Search for the cell housing the specified text and yield its [X, Y] center coordinate. 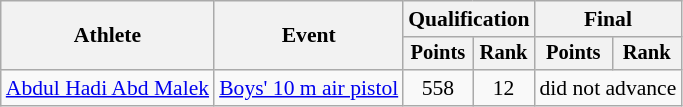
did not advance [608, 88]
Boys' 10 m air pistol [308, 88]
Event [308, 36]
Final [608, 19]
558 [438, 88]
12 [504, 88]
Qualification [468, 19]
Abdul Hadi Abd Malek [108, 88]
Athlete [108, 36]
